Determine the [X, Y] coordinate at the center of the cell enclosing the given text.  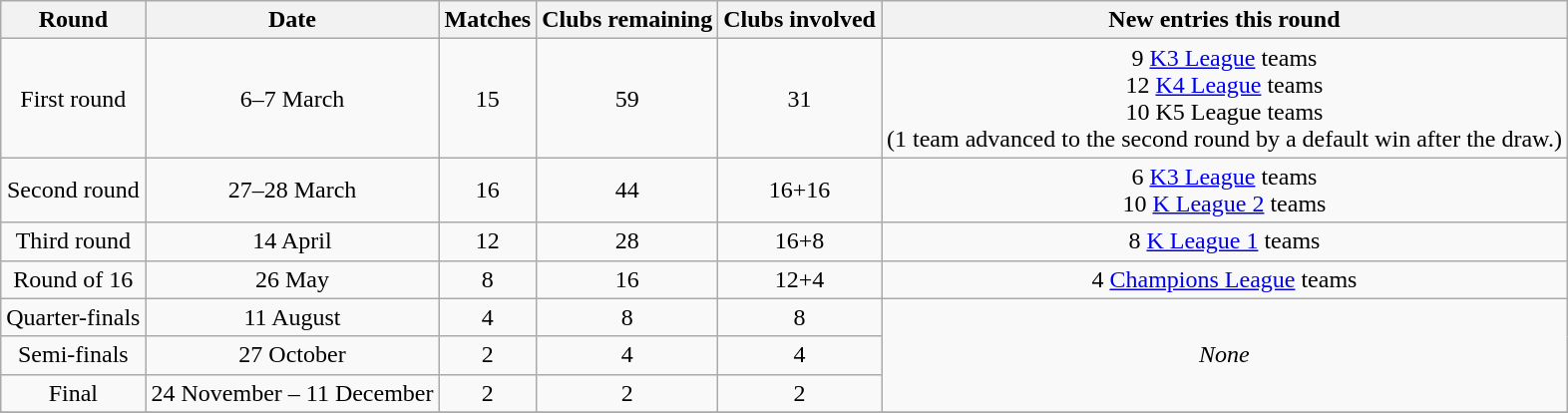
Round of 16 [74, 279]
27–28 March [292, 190]
11 August [292, 317]
6 K3 League teams 10 K League 2 teams [1225, 190]
6–7 March [292, 98]
12+4 [800, 279]
Matches [488, 20]
Quarter-finals [74, 317]
Final [74, 393]
8 K League 1 teams [1225, 241]
9 K3 League teams 12 K4 League teams 10 K5 League teams (1 team advanced to the second round by a default win after the draw.) [1225, 98]
Round [74, 20]
Clubs remaining [627, 20]
Third round [74, 241]
Clubs involved [800, 20]
4 Champions League teams [1225, 279]
27 October [292, 355]
Date [292, 20]
None [1225, 355]
12 [488, 241]
24 November – 11 December [292, 393]
First round [74, 98]
44 [627, 190]
15 [488, 98]
31 [800, 98]
Semi-finals [74, 355]
28 [627, 241]
New entries this round [1225, 20]
16+16 [800, 190]
26 May [292, 279]
14 April [292, 241]
59 [627, 98]
Second round [74, 190]
16+8 [800, 241]
